Provide the [X, Y] coordinate of the cell's center where the given text is located.  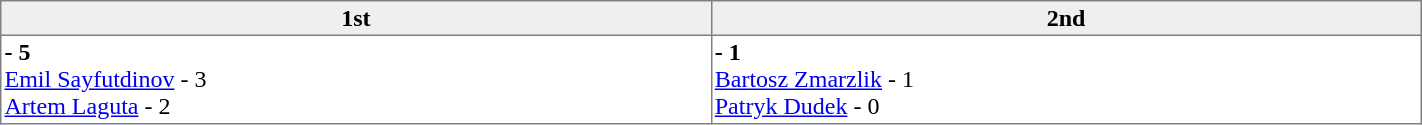
- 1Bartosz Zmarzlik - 1Patryk Dudek - 0 [1066, 79]
1st [356, 18]
2nd [1066, 18]
- 5Emil Sayfutdinov - 3Artem Laguta - 2 [356, 79]
